Search for the cell housing the specified text and yield its [x, y] center coordinate. 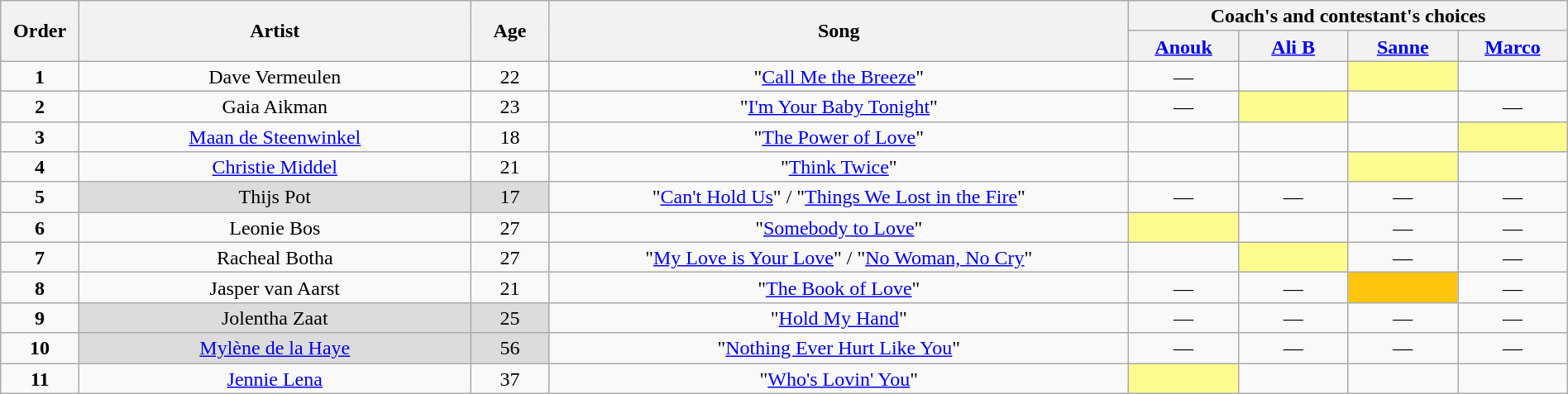
Gaia Aikman [275, 106]
4 [40, 167]
3 [40, 137]
Age [509, 31]
7 [40, 258]
23 [509, 106]
"Hold My Hand" [839, 317]
10 [40, 349]
"My Love is Your Love" / "No Woman, No Cry" [839, 258]
"The Book of Love" [839, 287]
Sanne [1403, 46]
Mylène de la Haye [275, 349]
Marco [1513, 46]
"I'm Your Baby Tonight" [839, 106]
"Who's Lovin' You" [839, 378]
Artist [275, 31]
"Call Me the Breeze" [839, 76]
Racheal Botha [275, 258]
Maan de Steenwinkel [275, 137]
17 [509, 197]
Jennie Lena [275, 378]
1 [40, 76]
Order [40, 31]
Christie Middel [275, 167]
2 [40, 106]
25 [509, 317]
"The Power of Love" [839, 137]
8 [40, 287]
Anouk [1184, 46]
11 [40, 378]
Leonie Bos [275, 228]
56 [509, 349]
6 [40, 228]
37 [509, 378]
Jolentha Zaat [275, 317]
"Think Twice" [839, 167]
Ali B [1293, 46]
"Nothing Ever Hurt Like You" [839, 349]
Dave Vermeulen [275, 76]
Coach's and contestant's choices [1348, 17]
"Somebody to Love" [839, 228]
18 [509, 137]
5 [40, 197]
Jasper van Aarst [275, 287]
22 [509, 76]
"Can't Hold Us" / "Things We Lost in the Fire" [839, 197]
Thijs Pot [275, 197]
Song [839, 31]
9 [40, 317]
